Identify which cell holds the provided text, then report its [X, Y] central coordinate. 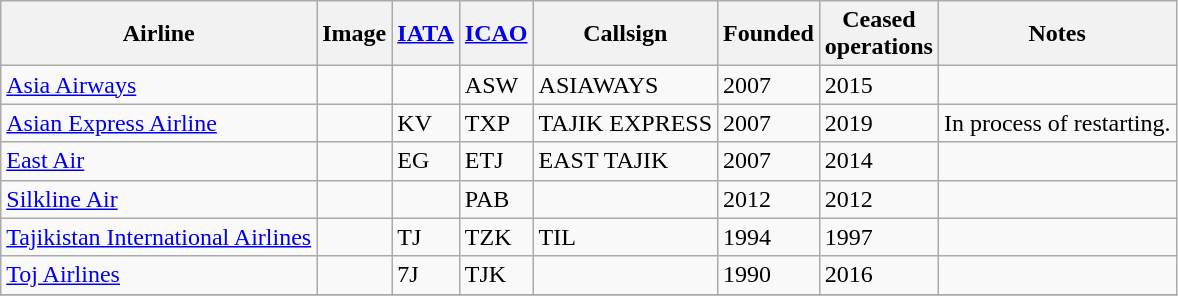
Notes [1057, 34]
IATA [426, 34]
Image [354, 34]
TJK [496, 275]
TXP [496, 123]
1997 [878, 237]
2015 [878, 85]
EG [426, 161]
TAJIK EXPRESS [625, 123]
PAB [496, 199]
Airline [159, 34]
2019 [878, 123]
Toj Airlines [159, 275]
In process of restarting. [1057, 123]
TJ [426, 237]
Asian Express Airline [159, 123]
Asia Airways [159, 85]
7J [426, 275]
2014 [878, 161]
ASW [496, 85]
ICAO [496, 34]
TZK [496, 237]
1994 [769, 237]
Callsign [625, 34]
Founded [769, 34]
ASIAWAYS [625, 85]
2016 [878, 275]
Silkline Air [159, 199]
EAST TAJIK [625, 161]
Ceased operations [878, 34]
East Air [159, 161]
Tajikistan International Airlines [159, 237]
ETJ [496, 161]
TIL [625, 237]
KV [426, 123]
1990 [769, 275]
